Provide the [x, y] coordinate of the cell's center where the given text is located.  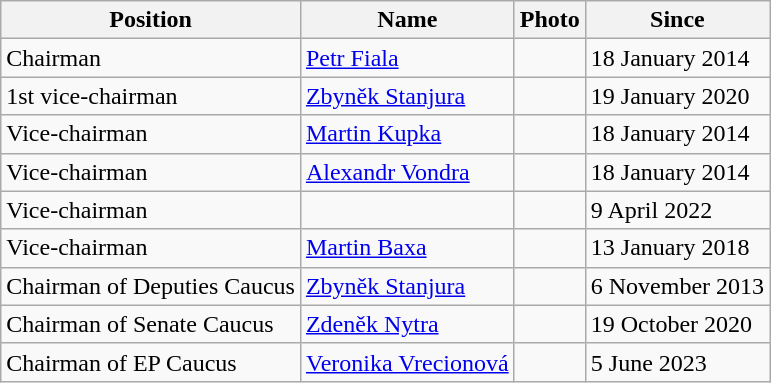
Zdeněk Nytra [407, 324]
19 October 2020 [677, 324]
Name [407, 20]
9 April 2022 [677, 210]
Chairman of Senate Caucus [151, 324]
5 June 2023 [677, 362]
19 January 2020 [677, 96]
Since [677, 20]
Chairman [151, 58]
Martin Kupka [407, 134]
Alexandr Vondra [407, 172]
Chairman of Deputies Caucus [151, 286]
6 November 2013 [677, 286]
Veronika Vrecionová [407, 362]
Petr Fiala [407, 58]
Martin Baxa [407, 248]
Chairman of EP Caucus [151, 362]
1st vice-chairman [151, 96]
Position [151, 20]
13 January 2018 [677, 248]
Photo [550, 20]
